Extract the [x, y] coordinate from the center of the cell holding the provided text.  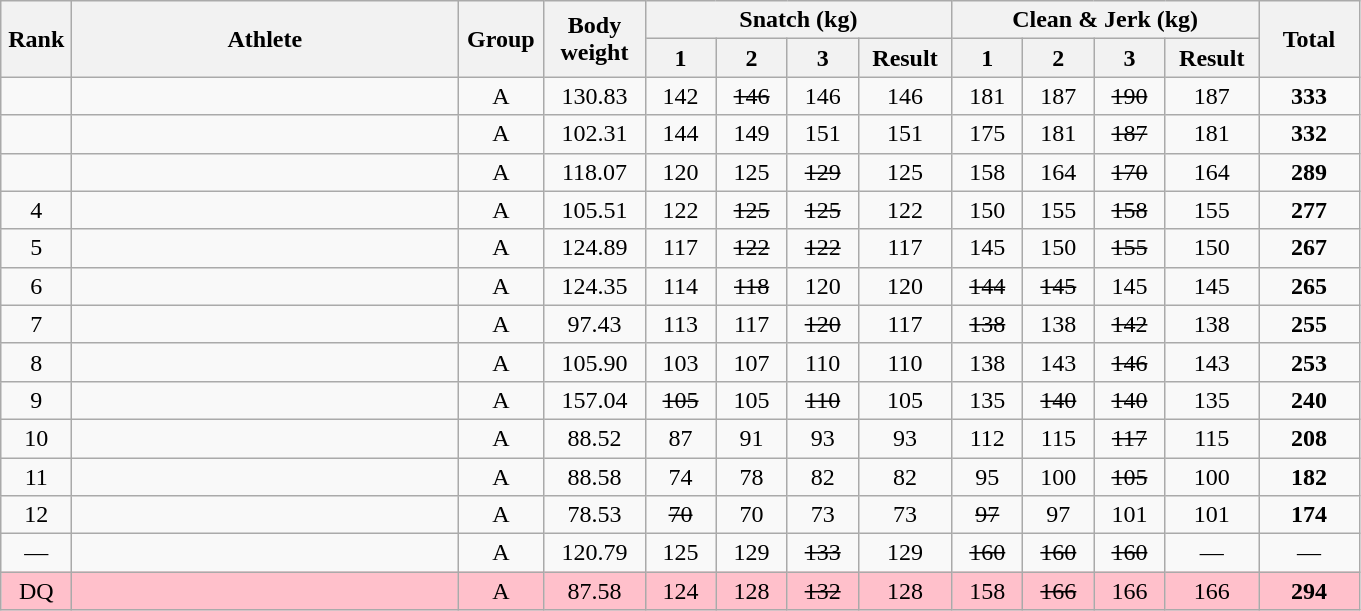
Clean & Jerk (kg) [1106, 20]
175 [988, 134]
118.07 [594, 172]
255 [1308, 324]
Total [1308, 39]
74 [680, 477]
102.31 [594, 134]
6 [36, 286]
333 [1308, 96]
4 [36, 210]
124.89 [594, 248]
124.35 [594, 286]
174 [1308, 515]
91 [752, 438]
277 [1308, 210]
253 [1308, 362]
120.79 [594, 553]
240 [1308, 400]
10 [36, 438]
133 [822, 553]
157.04 [594, 400]
Snatch (kg) [798, 20]
105.90 [594, 362]
Rank [36, 39]
265 [1308, 286]
Group [501, 39]
5 [36, 248]
87.58 [594, 591]
78 [752, 477]
332 [1308, 134]
88.52 [594, 438]
112 [988, 438]
87 [680, 438]
107 [752, 362]
124 [680, 591]
208 [1308, 438]
130.83 [594, 96]
12 [36, 515]
149 [752, 134]
88.58 [594, 477]
105.51 [594, 210]
294 [1308, 591]
DQ [36, 591]
11 [36, 477]
118 [752, 286]
97.43 [594, 324]
182 [1308, 477]
289 [1308, 172]
103 [680, 362]
132 [822, 591]
8 [36, 362]
190 [1130, 96]
9 [36, 400]
113 [680, 324]
78.53 [594, 515]
114 [680, 286]
170 [1130, 172]
7 [36, 324]
Athlete [265, 39]
267 [1308, 248]
Body weight [594, 39]
95 [988, 477]
